Locate the cell with the specified text and output its (X, Y) center coordinate. 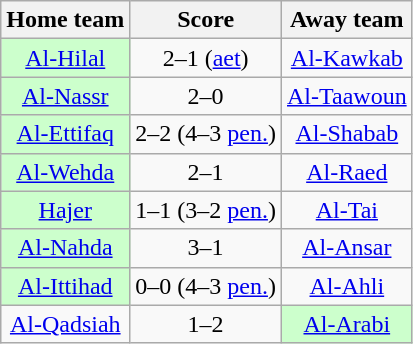
1–1 (3–2 pen.) (206, 210)
Al-Wehda (66, 172)
Al-Kawkab (346, 58)
Al-Ittihad (66, 286)
Home team (66, 20)
Al-Shabab (346, 134)
Al-Nassr (66, 96)
2–0 (206, 96)
Al-Ahli (346, 286)
3–1 (206, 248)
0–0 (4–3 pen.) (206, 286)
Al-Raed (346, 172)
Al-Ettifaq (66, 134)
Al-Nahda (66, 248)
Al-Qadsiah (66, 324)
Al-Tai (346, 210)
Hajer (66, 210)
2–1 (206, 172)
Away team (346, 20)
1–2 (206, 324)
Al-Ansar (346, 248)
2–1 (aet) (206, 58)
Score (206, 20)
Al-Arabi (346, 324)
Al-Hilal (66, 58)
2–2 (4–3 pen.) (206, 134)
Al-Taawoun (346, 96)
